Scan for the cell matching the given text and deliver its (x, y) coordinate at center. 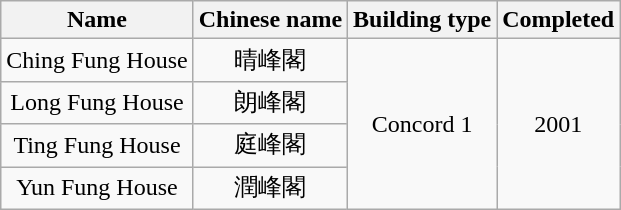
庭峰閣 (270, 146)
Chinese name (270, 20)
Completed (558, 20)
Ching Fung House (97, 60)
潤峰閣 (270, 188)
Building type (422, 20)
晴峰閣 (270, 60)
朗峰閣 (270, 102)
Yun Fung House (97, 188)
Ting Fung House (97, 146)
2001 (558, 124)
Concord 1 (422, 124)
Name (97, 20)
Long Fung House (97, 102)
